Pinpoint the cell where the given text exists, returning its [x, y] midpoint coordinate. 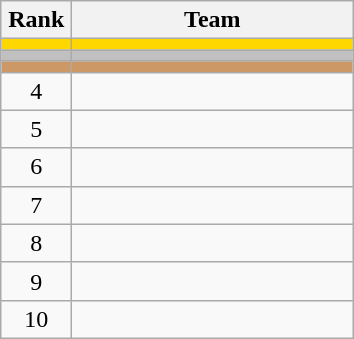
7 [36, 205]
4 [36, 91]
9 [36, 281]
Rank [36, 20]
5 [36, 129]
Team [212, 20]
10 [36, 319]
6 [36, 167]
8 [36, 243]
